Capture the cell that displays the provided text and extract its [X, Y] central coordinate. 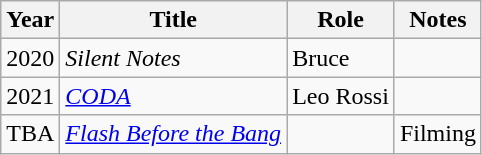
Flash Before the Bang [174, 134]
Filming [438, 134]
Bruce [341, 58]
CODA [174, 96]
Year [30, 20]
Silent Notes [174, 58]
Notes [438, 20]
Title [174, 20]
2020 [30, 58]
TBA [30, 134]
Role [341, 20]
Leo Rossi [341, 96]
2021 [30, 96]
